Locate the cell with the specified text and output its [X, Y] center coordinate. 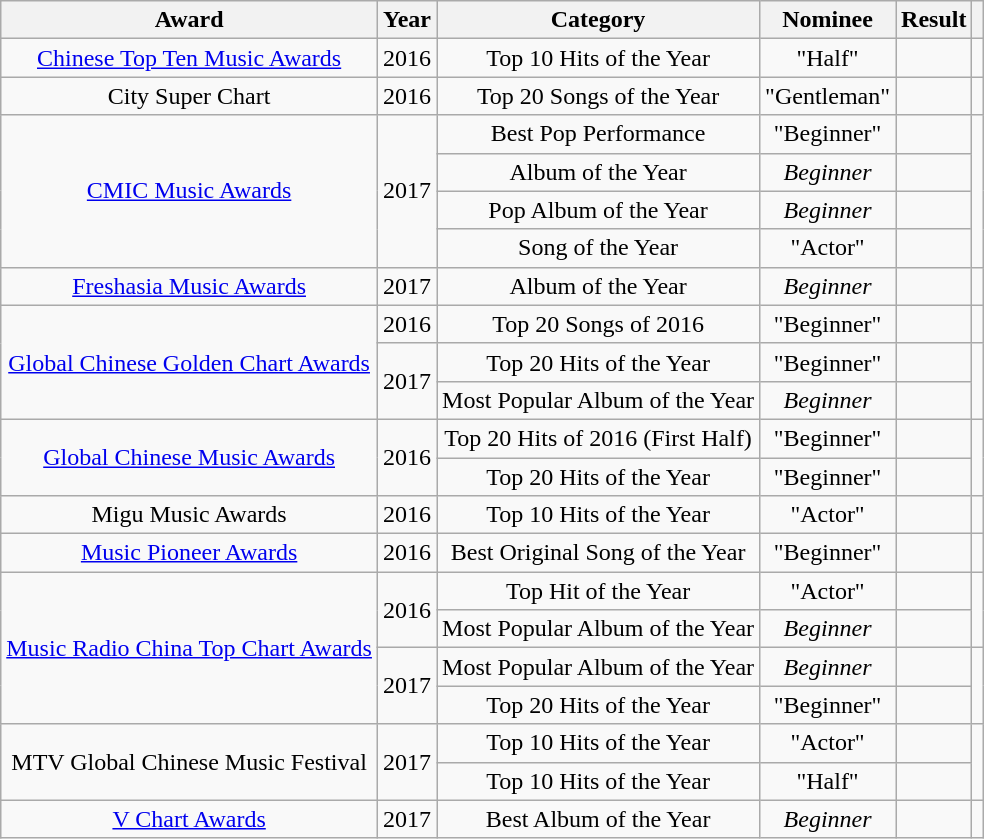
Freshasia Music Awards [190, 286]
Pop Album of the Year [598, 210]
Best Pop Performance [598, 134]
Global Chinese Music Awards [190, 457]
CMIC Music Awards [190, 191]
Result [934, 20]
MTV Global Chinese Music Festival [190, 762]
Chinese Top Ten Music Awards [190, 58]
Global Chinese Golden Chart Awards [190, 362]
Best Original Song of the Year [598, 553]
Migu Music Awards [190, 515]
Nominee [828, 20]
Top 20 Hits of 2016 (First Half) [598, 438]
City Super Chart [190, 96]
Top 20 Songs of 2016 [598, 324]
Music Radio China Top Chart Awards [190, 648]
"Gentleman" [828, 96]
Year [406, 20]
Song of the Year [598, 248]
Music Pioneer Awards [190, 553]
V Chart Awards [190, 819]
Top 20 Songs of the Year [598, 96]
Top Hit of the Year [598, 591]
Best Album of the Year [598, 819]
Award [190, 20]
Category [598, 20]
